For the text-containing cell, return its midpoint in [x, y] coordinate format. 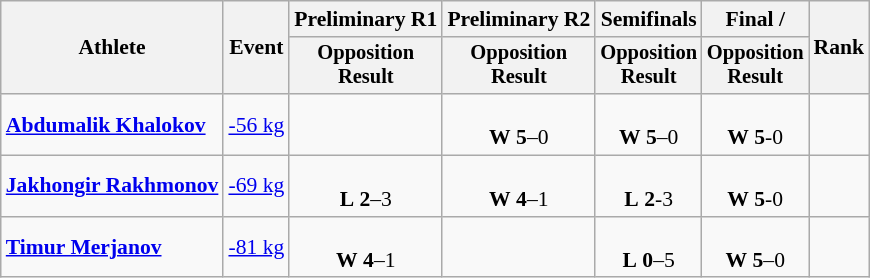
-56 kg [256, 124]
Final / [756, 19]
Event [256, 48]
-81 kg [256, 248]
L 0–5 [648, 248]
Rank [840, 48]
Preliminary R1 [366, 19]
Preliminary R2 [518, 19]
Abdumalik Khalokov [112, 124]
-69 kg [256, 186]
Timur Merjanov [112, 248]
Athlete [112, 48]
Semifinals [648, 19]
Jakhongir Rakhmonov [112, 186]
L 2-3 [648, 186]
L 2–3 [366, 186]
